Find where the given text appears and provide that cell's center as [X, Y] coordinate. 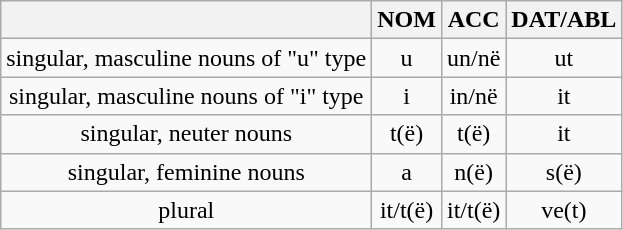
un/në [473, 58]
singular, feminine nouns [186, 172]
s(ë) [564, 172]
DAT/ABL [564, 20]
ACC [473, 20]
ve(t) [564, 210]
singular, neuter nouns [186, 134]
plural [186, 210]
singular, masculine nouns of "u" type [186, 58]
n(ë) [473, 172]
u [407, 58]
singular, masculine nouns of "i" type [186, 96]
a [407, 172]
ut [564, 58]
i [407, 96]
in/në [473, 96]
NOM [407, 20]
